Search for the cell housing the specified text and yield its [x, y] center coordinate. 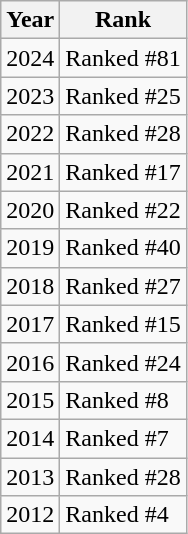
2020 [30, 210]
2012 [30, 515]
2013 [30, 477]
Rank [123, 20]
2023 [30, 96]
Ranked #27 [123, 286]
Ranked #81 [123, 58]
Year [30, 20]
2019 [30, 248]
Ranked #4 [123, 515]
2022 [30, 134]
2016 [30, 362]
Ranked #22 [123, 210]
Ranked #40 [123, 248]
2015 [30, 400]
2018 [30, 286]
Ranked #17 [123, 172]
Ranked #7 [123, 438]
Ranked #24 [123, 362]
2017 [30, 324]
2024 [30, 58]
2014 [30, 438]
Ranked #25 [123, 96]
Ranked #8 [123, 400]
2021 [30, 172]
Ranked #15 [123, 324]
